Detect which cell encompasses the target text, then output its (X, Y) center coordinate. 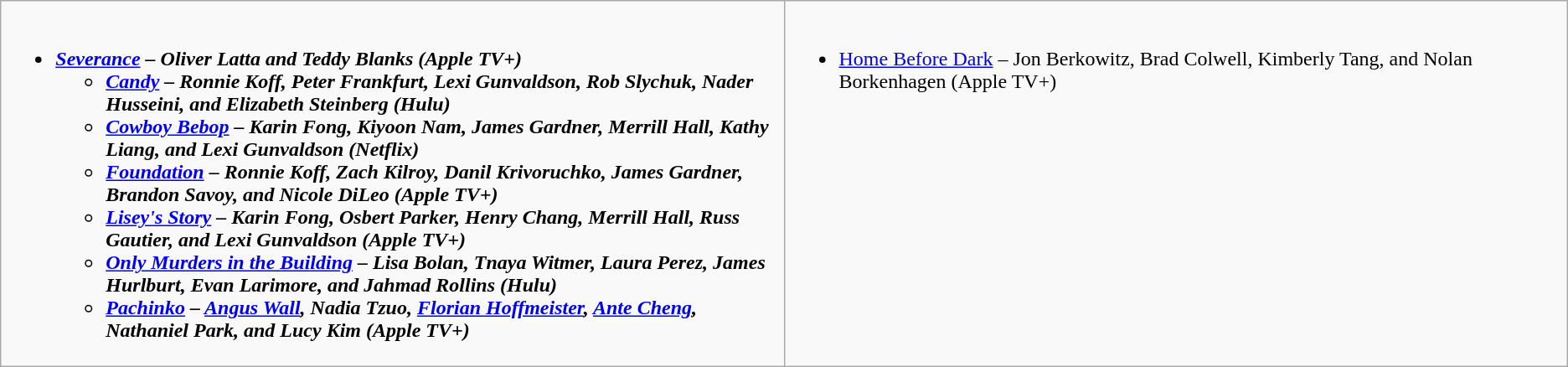
Home Before Dark – Jon Berkowitz, Brad Colwell, Kimberly Tang, and Nolan Borkenhagen (Apple TV+) (1176, 184)
